Return the [x, y] coordinate for the center point of the cell that contains the specified text.  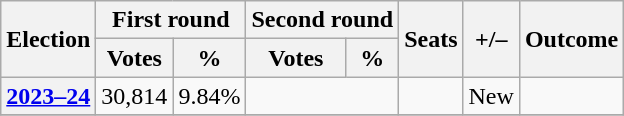
9.84% [210, 96]
Seats [431, 39]
New [491, 96]
+/– [491, 39]
Second round [322, 20]
First round [171, 20]
Outcome [571, 39]
Election [48, 39]
2023–24 [48, 96]
30,814 [134, 96]
